Detect which cell encompasses the target text, then output its (x, y) center coordinate. 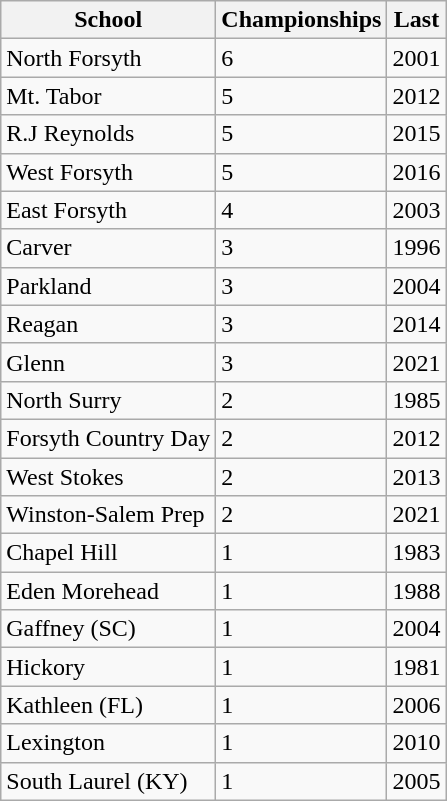
Chapel Hill (108, 553)
Reagan (108, 324)
Forsyth Country Day (108, 438)
East Forsyth (108, 210)
School (108, 20)
2013 (416, 477)
2014 (416, 324)
Gaffney (SC) (108, 629)
2006 (416, 705)
North Surry (108, 400)
Winston-Salem Prep (108, 515)
2001 (416, 58)
Lexington (108, 743)
2015 (416, 134)
North Forsyth (108, 58)
2016 (416, 172)
West Forsyth (108, 172)
Parkland (108, 286)
Mt. Tabor (108, 96)
Last (416, 20)
2005 (416, 781)
R.J Reynolds (108, 134)
Eden Morehead (108, 591)
6 (302, 58)
1988 (416, 591)
Carver (108, 248)
4 (302, 210)
Glenn (108, 362)
2003 (416, 210)
Championships (302, 20)
1983 (416, 553)
1985 (416, 400)
1996 (416, 248)
South Laurel (KY) (108, 781)
Hickory (108, 667)
1981 (416, 667)
Kathleen (FL) (108, 705)
West Stokes (108, 477)
2010 (416, 743)
